Detect which cell encompasses the target text, then output its [X, Y] center coordinate. 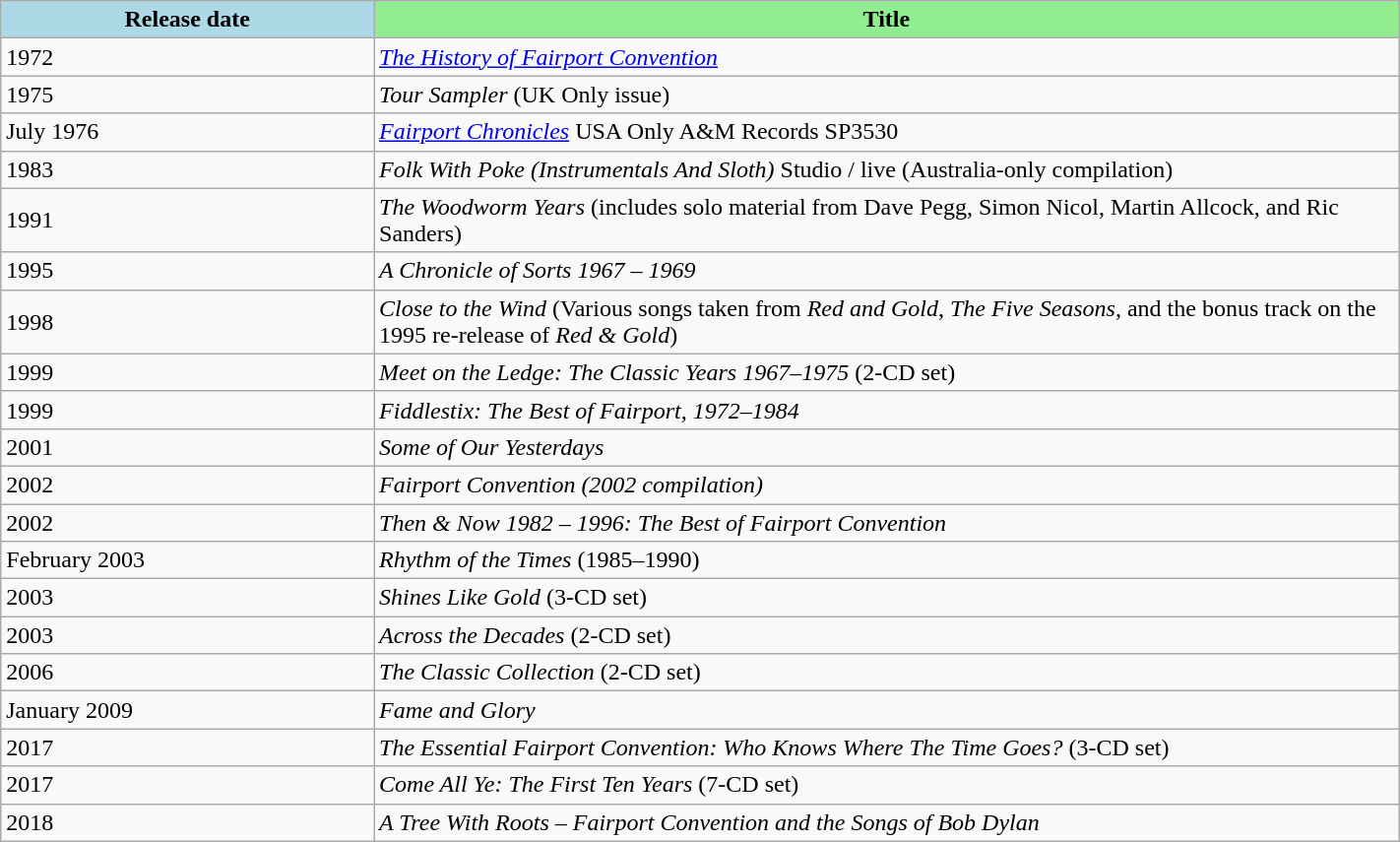
Meet on the Ledge: The Classic Years 1967–1975 (2-CD set) [887, 372]
1983 [187, 169]
January 2009 [187, 710]
The Woodworm Years (includes solo material from Dave Pegg, Simon Nicol, Martin Allcock, and Ric Sanders) [887, 221]
Across the Decades (2-CD set) [887, 635]
Shines Like Gold (3-CD set) [887, 598]
February 2003 [187, 560]
Close to the Wind (Various songs taken from Red and Gold, The Five Seasons, and the bonus track on the 1995 re-release of Red & Gold) [887, 321]
2018 [187, 822]
1995 [187, 271]
2001 [187, 447]
Folk With Poke (Instrumentals And Sloth) Studio / live (Australia-only compilation) [887, 169]
Fairport Chronicles USA Only A&M Records SP3530 [887, 132]
Some of Our Yesterdays [887, 447]
1975 [187, 95]
A Chronicle of Sorts 1967 – 1969 [887, 271]
Come All Ye: The First Ten Years (7-CD set) [887, 785]
Then & Now 1982 – 1996: The Best of Fairport Convention [887, 523]
1998 [187, 321]
2006 [187, 673]
Fiddlestix: The Best of Fairport, 1972–1984 [887, 410]
July 1976 [187, 132]
Title [887, 20]
The Essential Fairport Convention: Who Knows Where The Time Goes? (3-CD set) [887, 747]
Fairport Convention (2002 compilation) [887, 485]
Fame and Glory [887, 710]
The Classic Collection (2-CD set) [887, 673]
Rhythm of the Times (1985–1990) [887, 560]
A Tree With Roots – Fairport Convention and the Songs of Bob Dylan [887, 822]
1991 [187, 221]
Release date [187, 20]
Tour Sampler (UK Only issue) [887, 95]
1972 [187, 57]
The History of Fairport Convention [887, 57]
